Output the (x, y) coordinate of the center of the cell containing the given text.  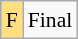
F (12, 20)
Final (50, 20)
